Scan for the cell matching the given text and deliver its [X, Y] coordinate at center. 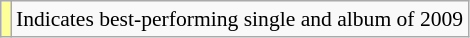
Indicates best-performing single and album of 2009 [240, 19]
